From the cell containing the given text, extract its center point as [X, Y] coordinate. 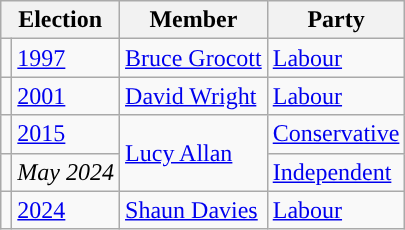
2001 [66, 96]
Party [336, 20]
1997 [66, 58]
David Wright [194, 96]
Lucy Allan [194, 153]
2024 [66, 210]
Bruce Grocott [194, 58]
Conservative [336, 134]
Election [60, 20]
May 2024 [66, 172]
Member [194, 20]
Shaun Davies [194, 210]
Independent [336, 172]
2015 [66, 134]
